Capture the cell that displays the provided text and extract its (X, Y) central coordinate. 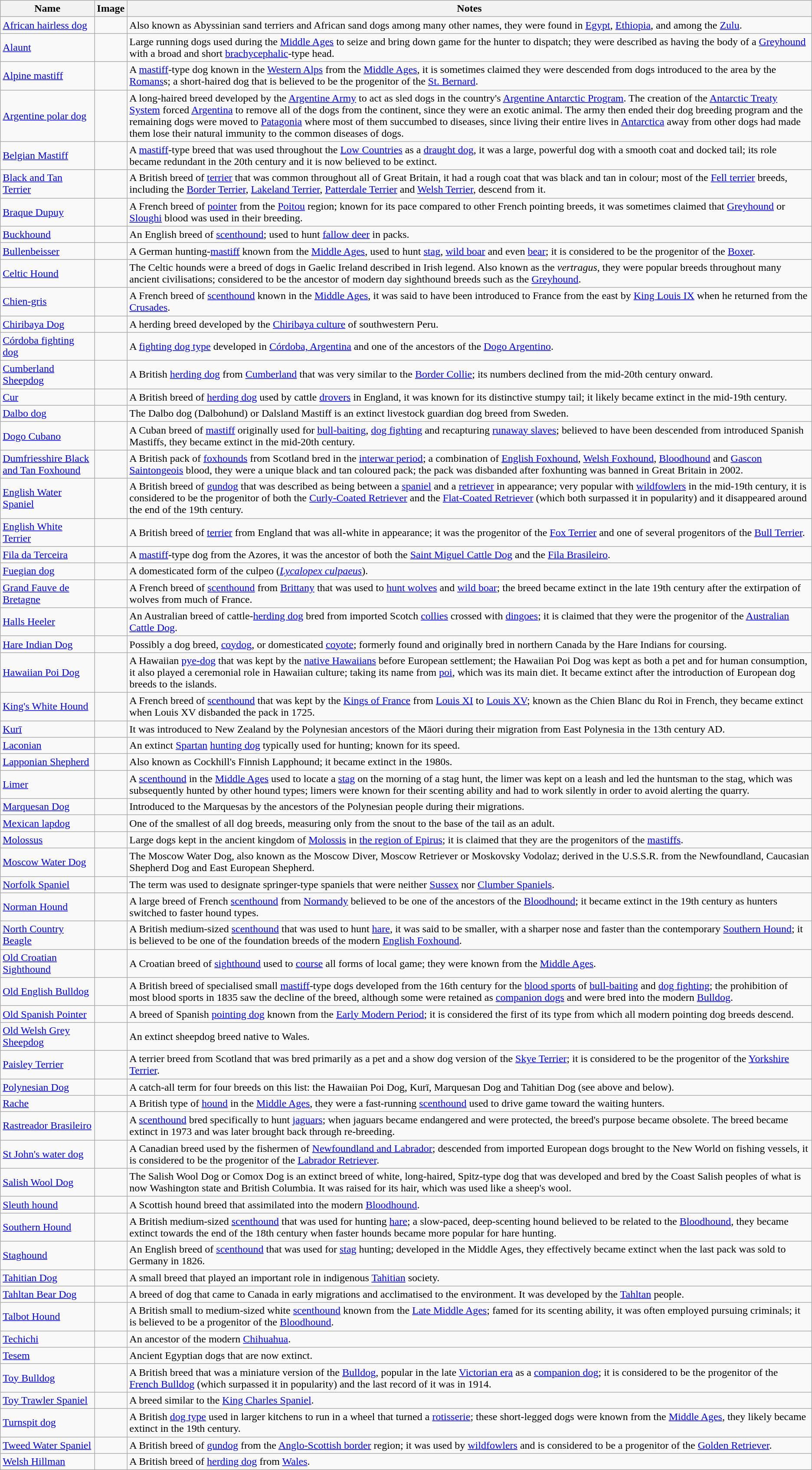
Old Spanish Pointer (48, 1014)
Polynesian Dog (48, 1087)
English Water Spaniel (48, 498)
Turnspit dog (48, 1423)
An ancestor of the modern Chihuahua. (469, 1339)
A British type of hound in the Middle Ages, they were a fast-running scenthound used to drive game toward the waiting hunters. (469, 1104)
Talbot Hound (48, 1317)
Tahltan Bear Dog (48, 1294)
Rache (48, 1104)
Large dogs kept in the ancient kingdom of Molossis in the region of Epirus; it is claimed that they are the progenitors of the mastiffs. (469, 840)
Alaunt (48, 48)
An English breed of scenthound; used to hunt fallow deer in packs. (469, 234)
The term was used to designate springer-type spaniels that were neither Sussex nor Clumber Spaniels. (469, 885)
Image (111, 9)
Norfolk Spaniel (48, 885)
Old Welsh Grey Sheepdog (48, 1036)
Introduced to the Marquesas by the ancestors of the Polynesian people during their migrations. (469, 807)
Dalbo dog (48, 414)
King's White Hound (48, 707)
A German hunting-mastiff known from the Middle Ages, used to hunt stag, wild boar and even bear; it is considered to be the progenitor of the Boxer. (469, 251)
A British herding dog from Cumberland that was very similar to the Border Collie; its numbers declined from the mid-20th century onward. (469, 375)
Sleuth hound (48, 1205)
It was introduced to New Zealand by the Polynesian ancestors of the Māori during their migration from East Polynesia in the 13th century AD. (469, 729)
Tesem (48, 1355)
Kurī (48, 729)
A breed of dog that came to Canada in early migrations and acclimatised to the environment. It was developed by the Tahltan people. (469, 1294)
Cumberland Sheepdog (48, 375)
Ancient Egyptian dogs that are now extinct. (469, 1355)
A Croatian breed of sighthound used to course all forms of local game; they were known from the Middle Ages. (469, 964)
A domesticated form of the culpeo (Lycalopex culpaeus). (469, 571)
A herding breed developed by the Chiribaya culture of southwestern Peru. (469, 324)
The Dalbo dog (Dalbohund) or Dalsland Mastiff is an extinct livestock guardian dog breed from Sweden. (469, 414)
Alpine mastiff (48, 76)
Notes (469, 9)
Dumfriesshire Black and Tan Foxhound (48, 464)
A Scottish hound breed that assimilated into the modern Bloodhound. (469, 1205)
Córdoba fighting dog (48, 346)
An extinct Spartan hunting dog typically used for hunting; known for its speed. (469, 746)
Laconian (48, 746)
Possibly a dog breed, coydog, or domesticated coyote; formerly found and originally bred in northern Canada by the Hare Indians for coursing. (469, 644)
Welsh Hillman (48, 1462)
Cur (48, 397)
Celtic Hound (48, 273)
Halls Heeler (48, 622)
English White Terrier (48, 532)
Hawaiian Poi Dog (48, 672)
A British breed of herding dog from Wales. (469, 1462)
Argentine polar dog (48, 115)
African hairless dog (48, 25)
Limer (48, 785)
Old Croatian Sighthound (48, 964)
Braque Dupuy (48, 212)
Belgian Mastiff (48, 155)
Name (48, 9)
Techichi (48, 1339)
A fighting dog type developed in Córdoba, Argentina and one of the ancestors of the Dogo Argentino. (469, 346)
Hare Indian Dog (48, 644)
A catch-all term for four breeds on this list: the Hawaiian Poi Dog, Kurī, Marquesan Dog and Tahitian Dog (see above and below). (469, 1087)
North Country Beagle (48, 935)
A breed similar to the King Charles Spaniel. (469, 1400)
Fuegian dog (48, 571)
Rastreador Brasileiro (48, 1126)
Tahitian Dog (48, 1278)
Buckhound (48, 234)
Lapponian Shepherd (48, 762)
One of the smallest of all dog breeds, measuring only from the snout to the base of the tail as an adult. (469, 823)
Tweed Water Spaniel (48, 1445)
Chiribaya Dog (48, 324)
Also known as Cockhill's Finnish Lapphound; it became extinct in the 1980s. (469, 762)
Southern Hound (48, 1227)
Fila da Terceira (48, 555)
Dogo Cubano (48, 436)
Norman Hound (48, 907)
A small breed that played an important role in indigenous Tahitian society. (469, 1278)
Bullenbeisser (48, 251)
An extinct sheepdog breed native to Wales. (469, 1036)
Staghound (48, 1255)
Toy Trawler Spaniel (48, 1400)
Chien-gris (48, 301)
Moscow Water Dog (48, 862)
St John's water dog (48, 1154)
Paisley Terrier (48, 1064)
Marquesan Dog (48, 807)
Mexican lapdog (48, 823)
Molossus (48, 840)
Black and Tan Terrier (48, 184)
Toy Bulldog (48, 1378)
Salish Wool Dog (48, 1182)
Grand Fauve de Bretagne (48, 594)
A mastiff-type dog from the Azores, it was the ancestor of both the Saint Miguel Cattle Dog and the Fila Brasileiro. (469, 555)
Also known as Abyssinian sand terriers and African sand dogs among many other names, they were found in Egypt, Ethiopia, and among the Zulu. (469, 25)
Old English Bulldog (48, 991)
